Locate the cell with the specified text and output its (X, Y) center coordinate. 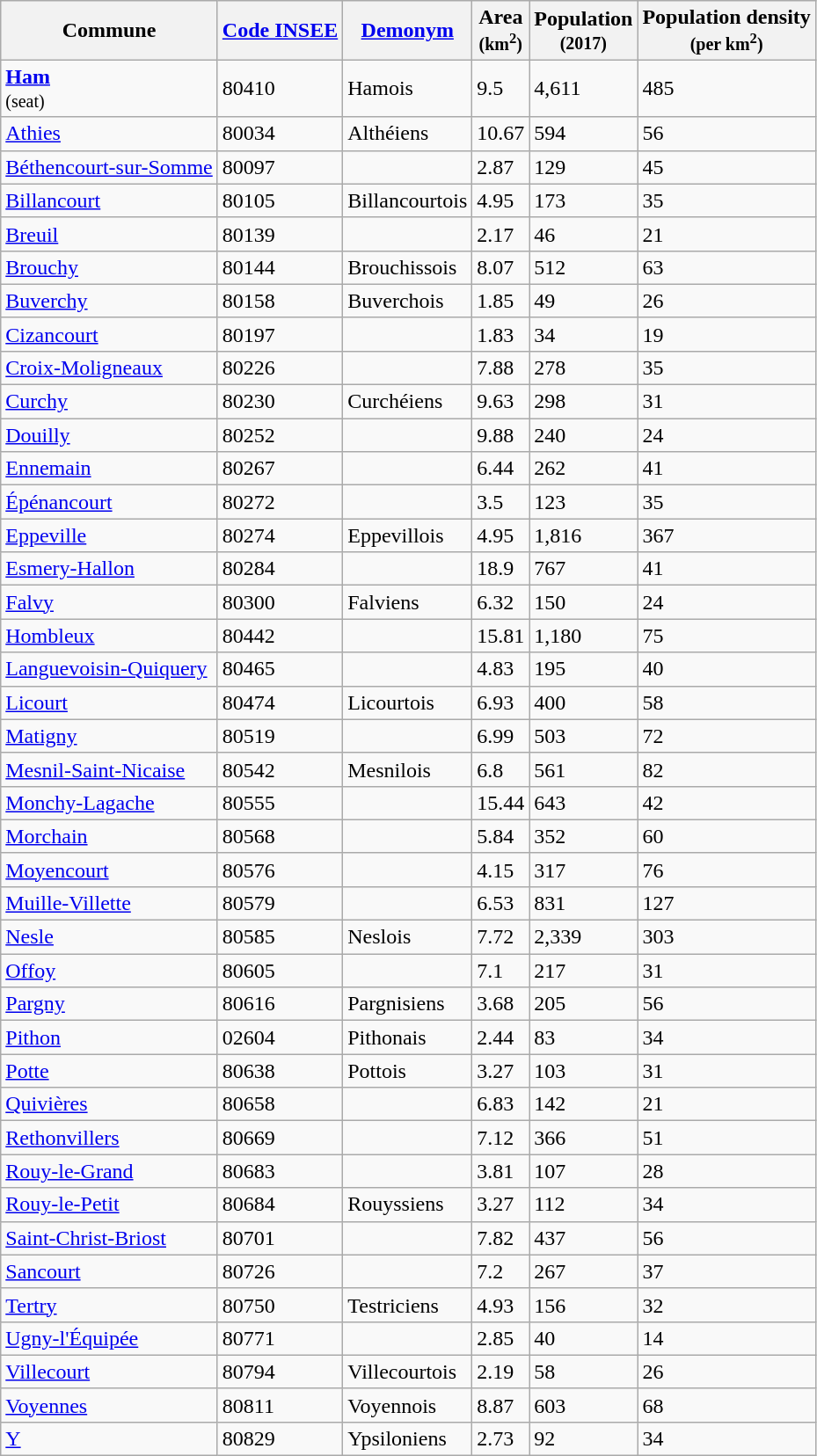
Épénancourt (109, 502)
Eppevillois (408, 535)
205 (584, 1004)
643 (584, 803)
Saint-Christ-Briost (109, 1238)
76 (726, 870)
8.87 (501, 1405)
2.73 (501, 1438)
6.99 (501, 736)
7.72 (501, 937)
Rouyssiens (408, 1205)
767 (584, 569)
Cizancourt (109, 334)
80750 (280, 1305)
19 (726, 334)
80272 (280, 502)
Mesnil-Saint-Nicaise (109, 769)
80410 (280, 88)
7.1 (501, 971)
Esmery-Hallon (109, 569)
5.84 (501, 836)
831 (584, 903)
217 (584, 971)
80579 (280, 903)
112 (584, 1205)
80230 (280, 402)
Hamois (408, 88)
2.87 (501, 167)
Brouchy (109, 267)
18.9 (501, 569)
80267 (280, 469)
367 (726, 535)
28 (726, 1171)
Eppeville (109, 535)
80638 (280, 1071)
45 (726, 167)
6.8 (501, 769)
Matigny (109, 736)
Y (109, 1438)
80701 (280, 1238)
Area(km2) (501, 30)
80794 (280, 1372)
512 (584, 267)
80684 (280, 1205)
Languevoisin-Quiquery (109, 669)
Béthencourt-sur-Somme (109, 167)
103 (584, 1071)
1.85 (501, 301)
80669 (280, 1138)
317 (584, 870)
80726 (280, 1271)
80465 (280, 669)
Douilly (109, 435)
3.68 (501, 1004)
80542 (280, 769)
Billancourt (109, 200)
92 (584, 1438)
Pargny (109, 1004)
Buverchy (109, 301)
Code INSEE (280, 30)
80568 (280, 836)
Commune (109, 30)
Quivières (109, 1104)
Rethonvillers (109, 1138)
72 (726, 736)
195 (584, 669)
80105 (280, 200)
80605 (280, 971)
Testriciens (408, 1305)
6.53 (501, 903)
Licourt (109, 703)
Ypsiloniens (408, 1438)
485 (726, 88)
68 (726, 1405)
9.63 (501, 402)
80474 (280, 703)
15.44 (501, 803)
80576 (280, 870)
Moyencourt (109, 870)
503 (584, 736)
02604 (280, 1037)
80197 (280, 334)
2.17 (501, 234)
Tertry (109, 1305)
37 (726, 1271)
80811 (280, 1405)
Voyennes (109, 1405)
278 (584, 368)
10.67 (501, 134)
63 (726, 267)
6.93 (501, 703)
Monchy-Lagache (109, 803)
Offoy (109, 971)
83 (584, 1037)
9.5 (501, 88)
80771 (280, 1338)
Falvy (109, 602)
129 (584, 167)
173 (584, 200)
Althéiens (408, 134)
80284 (280, 569)
15.81 (501, 636)
107 (584, 1171)
Morchain (109, 836)
240 (584, 435)
7.2 (501, 1271)
2,339 (584, 937)
80519 (280, 736)
82 (726, 769)
51 (726, 1138)
80585 (280, 937)
Sancourt (109, 1271)
1,180 (584, 636)
3.81 (501, 1171)
80616 (280, 1004)
Mesnilois (408, 769)
123 (584, 502)
Population(2017) (584, 30)
Ugny-l'Équipée (109, 1338)
127 (726, 903)
Villecourtois (408, 1372)
594 (584, 134)
Rouy-le-Grand (109, 1171)
80683 (280, 1171)
156 (584, 1305)
561 (584, 769)
4,611 (584, 88)
Ennemain (109, 469)
603 (584, 1405)
Muille-Villette (109, 903)
298 (584, 402)
Curchy (109, 402)
80829 (280, 1438)
437 (584, 1238)
Croix-Moligneaux (109, 368)
Athies (109, 134)
80034 (280, 134)
7.82 (501, 1238)
Rouy-le-Petit (109, 1205)
Breuil (109, 234)
2.85 (501, 1338)
142 (584, 1104)
267 (584, 1271)
Licourtois (408, 703)
80442 (280, 636)
80226 (280, 368)
75 (726, 636)
32 (726, 1305)
Pottois (408, 1071)
Brouchissois (408, 267)
Voyennois (408, 1405)
4.83 (501, 669)
3.5 (501, 502)
9.88 (501, 435)
80658 (280, 1104)
352 (584, 836)
Pithonais (408, 1037)
1.83 (501, 334)
14 (726, 1338)
Buverchois (408, 301)
Villecourt (109, 1372)
Demonym (408, 30)
80300 (280, 602)
42 (726, 803)
4.15 (501, 870)
49 (584, 301)
Potte (109, 1071)
7.88 (501, 368)
Neslois (408, 937)
6.83 (501, 1104)
400 (584, 703)
Hombleux (109, 636)
2.44 (501, 1037)
Population density(per km2) (726, 30)
60 (726, 836)
46 (584, 234)
80274 (280, 535)
262 (584, 469)
4.93 (501, 1305)
150 (584, 602)
2.19 (501, 1372)
80555 (280, 803)
Pithon (109, 1037)
Nesle (109, 937)
303 (726, 937)
366 (584, 1138)
Ham(seat) (109, 88)
Billancourtois (408, 200)
80158 (280, 301)
80097 (280, 167)
80252 (280, 435)
8.07 (501, 267)
6.32 (501, 602)
1,816 (584, 535)
Falviens (408, 602)
Curchéiens (408, 402)
Pargnisiens (408, 1004)
80144 (280, 267)
6.44 (501, 469)
7.12 (501, 1138)
80139 (280, 234)
